Provide the (X, Y) coordinate of the cell's center where the given text is located.  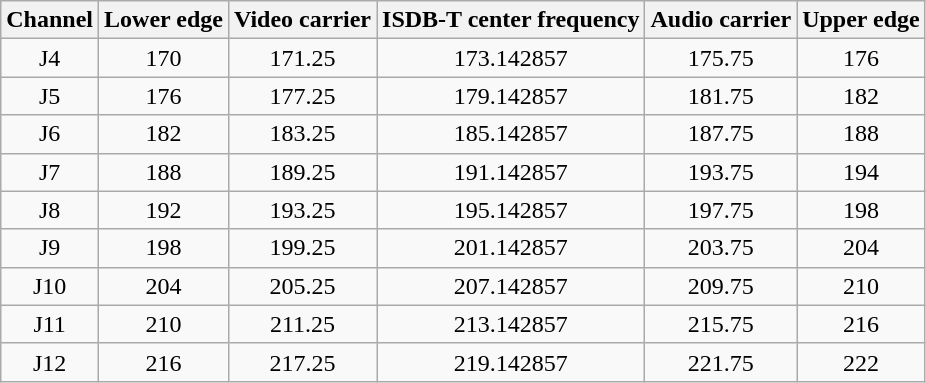
209.75 (721, 286)
Upper edge (862, 20)
217.25 (302, 362)
Channel (50, 20)
ISDB-T center frequency (511, 20)
175.75 (721, 58)
Lower edge (164, 20)
197.75 (721, 210)
205.25 (302, 286)
J8 (50, 210)
J11 (50, 324)
211.25 (302, 324)
192 (164, 210)
181.75 (721, 96)
J5 (50, 96)
170 (164, 58)
187.75 (721, 134)
183.25 (302, 134)
J9 (50, 248)
207.142857 (511, 286)
Video carrier (302, 20)
J12 (50, 362)
222 (862, 362)
173.142857 (511, 58)
J6 (50, 134)
189.25 (302, 172)
177.25 (302, 96)
194 (862, 172)
193.25 (302, 210)
179.142857 (511, 96)
185.142857 (511, 134)
199.25 (302, 248)
201.142857 (511, 248)
215.75 (721, 324)
J4 (50, 58)
J10 (50, 286)
J7 (50, 172)
Audio carrier (721, 20)
171.25 (302, 58)
203.75 (721, 248)
219.142857 (511, 362)
221.75 (721, 362)
213.142857 (511, 324)
191.142857 (511, 172)
195.142857 (511, 210)
193.75 (721, 172)
